Provide the (x, y) coordinate of the cell's center where the given text is located.  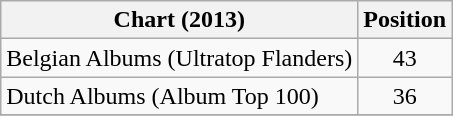
43 (405, 58)
Position (405, 20)
Belgian Albums (Ultratop Flanders) (180, 58)
36 (405, 96)
Dutch Albums (Album Top 100) (180, 96)
Chart (2013) (180, 20)
